Find where the given text appears and provide that cell's center as [x, y] coordinate. 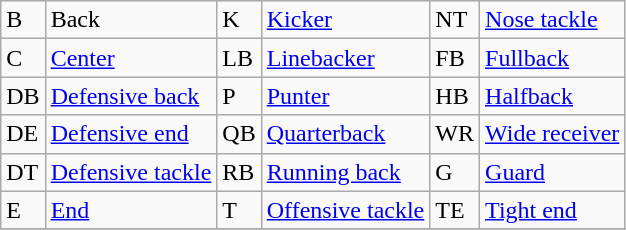
NT [455, 20]
DT [23, 172]
C [23, 58]
End [131, 210]
Halfback [552, 96]
Defensive end [131, 134]
K [239, 20]
Running back [346, 172]
Guard [552, 172]
HB [455, 96]
Defensive back [131, 96]
DE [23, 134]
Nose tackle [552, 20]
DB [23, 96]
Defensive tackle [131, 172]
Tight end [552, 210]
T [239, 210]
Wide receiver [552, 134]
Linebacker [346, 58]
TE [455, 210]
Fullback [552, 58]
WR [455, 134]
Center [131, 58]
FB [455, 58]
B [23, 20]
Punter [346, 96]
Offensive tackle [346, 210]
P [239, 96]
RB [239, 172]
E [23, 210]
LB [239, 58]
QB [239, 134]
Quarterback [346, 134]
Back [131, 20]
G [455, 172]
Kicker [346, 20]
